Capture the cell that displays the provided text and extract its (x, y) central coordinate. 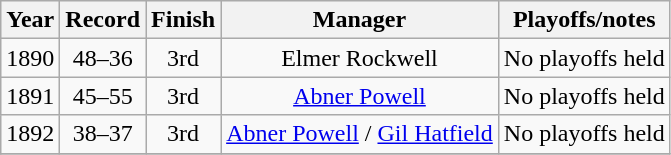
Record (103, 20)
45–55 (103, 96)
Elmer Rockwell (360, 58)
Playoffs/notes (584, 20)
48–36 (103, 58)
Manager (360, 20)
1891 (30, 96)
38–37 (103, 134)
1892 (30, 134)
1890 (30, 58)
Finish (184, 20)
Abner Powell (360, 96)
Year (30, 20)
Abner Powell / Gil Hatfield (360, 134)
